Provide the (x, y) coordinate of the cell's center where the given text is located.  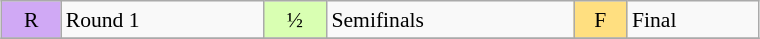
R (32, 20)
F (600, 20)
Semifinals (450, 20)
½ (294, 20)
Round 1 (162, 20)
Final (693, 20)
